Extract the [x, y] coordinate from the center of the cell holding the provided text.  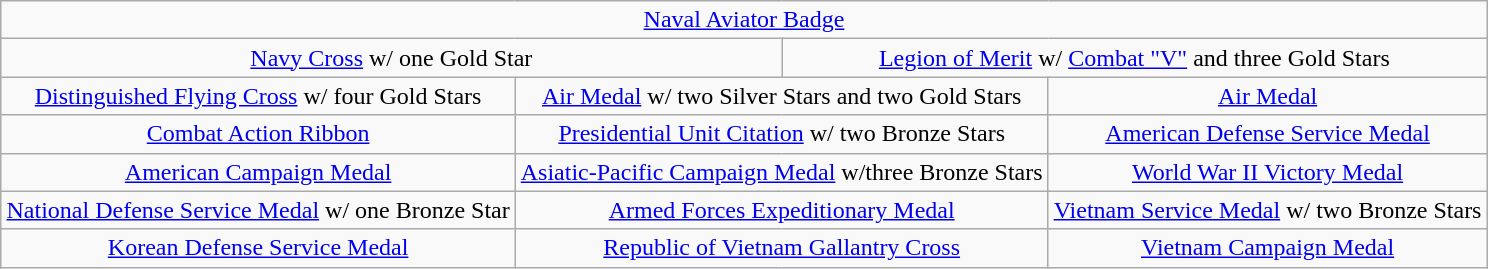
Naval Aviator Badge [744, 20]
Korean Defense Service Medal [258, 248]
Vietnam Campaign Medal [1268, 248]
Armed Forces Expeditionary Medal [782, 210]
Distinguished Flying Cross w/ four Gold Stars [258, 96]
American Campaign Medal [258, 172]
Presidential Unit Citation w/ two Bronze Stars [782, 134]
Legion of Merit w/ Combat "V" and three Gold Stars [1134, 58]
World War II Victory Medal [1268, 172]
Air Medal [1268, 96]
American Defense Service Medal [1268, 134]
Navy Cross w/ one Gold Star [392, 58]
Republic of Vietnam Gallantry Cross [782, 248]
Asiatic-Pacific Campaign Medal w/three Bronze Stars [782, 172]
Vietnam Service Medal w/ two Bronze Stars [1268, 210]
Combat Action Ribbon [258, 134]
National Defense Service Medal w/ one Bronze Star [258, 210]
Air Medal w/ two Silver Stars and two Gold Stars [782, 96]
